Extract the (X, Y) coordinate from the center of the cell holding the provided text.  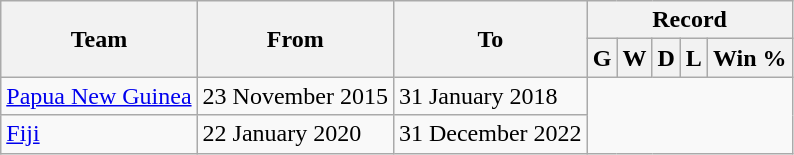
D (666, 58)
Win % (750, 58)
Record (690, 20)
Papua New Guinea (99, 96)
Team (99, 39)
G (602, 58)
To (490, 39)
31 December 2022 (490, 134)
Fiji (99, 134)
23 November 2015 (295, 96)
W (634, 58)
From (295, 39)
31 January 2018 (490, 96)
22 January 2020 (295, 134)
L (694, 58)
